Provide the (X, Y) coordinate of the cell's center where the given text is located.  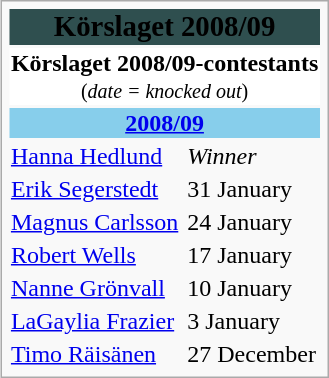
2008/09 (164, 123)
Magnus Carlsson (96, 222)
27 December (253, 354)
31 January (253, 189)
LaGaylia Frazier (96, 321)
3 January (253, 321)
Nanne Grönvall (96, 288)
17 January (253, 255)
Körslaget 2008/09-contestants(date = knocked out) (164, 76)
Körslaget 2008/09 (164, 27)
Timo Räisänen (96, 354)
Robert Wells (96, 255)
10 January (253, 288)
Winner (253, 156)
24 January (253, 222)
Hanna Hedlund (96, 156)
Erik Segerstedt (96, 189)
